Search for the cell housing the specified text and yield its (x, y) center coordinate. 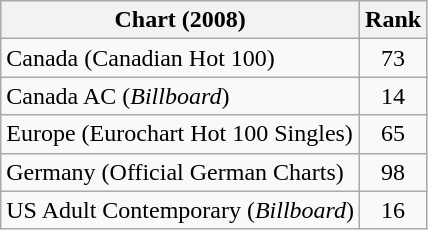
Chart (2008) (180, 20)
73 (394, 58)
Rank (394, 20)
16 (394, 210)
Europe (Eurochart Hot 100 Singles) (180, 134)
Canada (Canadian Hot 100) (180, 58)
Canada AC (Billboard) (180, 96)
65 (394, 134)
14 (394, 96)
Germany (Official German Charts) (180, 172)
98 (394, 172)
US Adult Contemporary (Billboard) (180, 210)
